Capture the cell that displays the provided text and extract its (x, y) central coordinate. 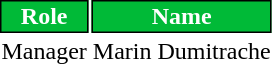
Role (44, 16)
Name (182, 16)
